Capture the cell that displays the provided text and extract its (X, Y) central coordinate. 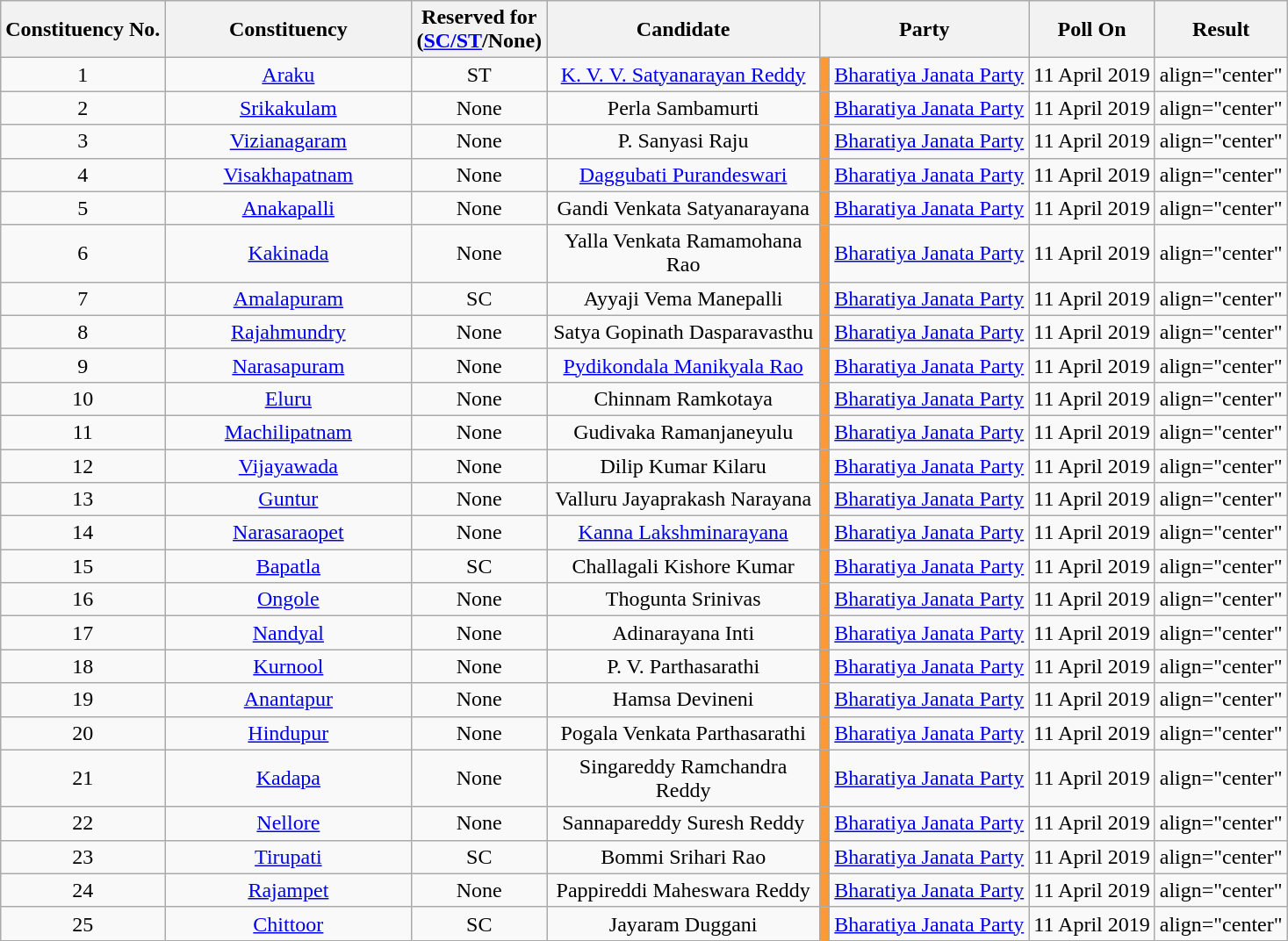
22 (83, 823)
2 (83, 108)
Jayaram Duggani (683, 923)
Kurnool (288, 666)
Poll On (1092, 30)
Pappireddi Maheswara Reddy (683, 890)
Hamsa Devineni (683, 700)
P. V. Parthasarathi (683, 666)
Kadapa (288, 778)
21 (83, 778)
6 (83, 253)
ST (479, 75)
Ongole (288, 600)
Constituency (288, 30)
3 (83, 141)
Constituency No. (83, 30)
Hindupur (288, 733)
Araku (288, 75)
11 (83, 432)
19 (83, 700)
Daggubati Purandeswari (683, 175)
Singareddy Ramchandra Reddy (683, 778)
Vijayawada (288, 466)
Valluru Jayaprakash Narayana (683, 499)
Pydikondala Manikyala Rao (683, 365)
Challagali Kishore Kumar (683, 566)
7 (83, 298)
Amalapuram (288, 298)
Anantapur (288, 700)
24 (83, 890)
Adinarayana Inti (683, 633)
Vizianagaram (288, 141)
25 (83, 923)
12 (83, 466)
Guntur (288, 499)
16 (83, 600)
Gandi Venkata Satyanarayana (683, 208)
Machilipatnam (288, 432)
Ayyaji Vema Manepalli (683, 298)
Bapatla (288, 566)
Kanna Lakshminarayana (683, 533)
15 (83, 566)
23 (83, 857)
Dilip Kumar Kilaru (683, 466)
K. V. V. Satyanarayan Reddy (683, 75)
Tirupati (288, 857)
Party (925, 30)
18 (83, 666)
1 (83, 75)
Srikakulam (288, 108)
Reserved for(SC/ST/None) (479, 30)
17 (83, 633)
14 (83, 533)
Candidate (683, 30)
Perla Sambamurti (683, 108)
Pogala Venkata Parthasarathi (683, 733)
Kakinada (288, 253)
Result (1220, 30)
P. Sanyasi Raju (683, 141)
Nandyal (288, 633)
Gudivaka Ramanjaneyulu (683, 432)
8 (83, 332)
5 (83, 208)
9 (83, 365)
Bommi Srihari Rao (683, 857)
10 (83, 399)
Narasapuram (288, 365)
Satya Gopinath Dasparavasthu (683, 332)
Chittoor (288, 923)
Narasaraopet (288, 533)
Rajampet (288, 890)
13 (83, 499)
Thogunta Srinivas (683, 600)
Chinnam Ramkotaya (683, 399)
Sannapareddy Suresh Reddy (683, 823)
Yalla Venkata Ramamohana Rao (683, 253)
Nellore (288, 823)
Rajahmundry (288, 332)
Eluru (288, 399)
20 (83, 733)
Visakhapatnam (288, 175)
Anakapalli (288, 208)
4 (83, 175)
